Locate the cell with the specified text and output its [x, y] center coordinate. 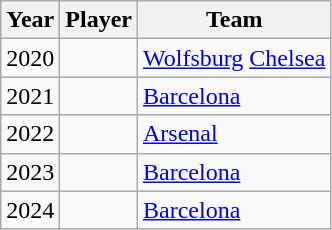
2021 [30, 96]
Year [30, 20]
Wolfsburg Chelsea [234, 58]
2022 [30, 134]
2020 [30, 58]
Player [99, 20]
Team [234, 20]
2024 [30, 210]
2023 [30, 172]
Arsenal [234, 134]
